Identify which cell holds the provided text, then report its [x, y] central coordinate. 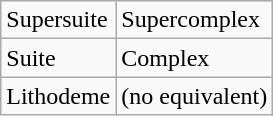
Lithodeme [58, 96]
Supersuite [58, 20]
(no equivalent) [194, 96]
Supercomplex [194, 20]
Suite [58, 58]
Complex [194, 58]
